Output the (x, y) coordinate of the center of the cell containing the given text.  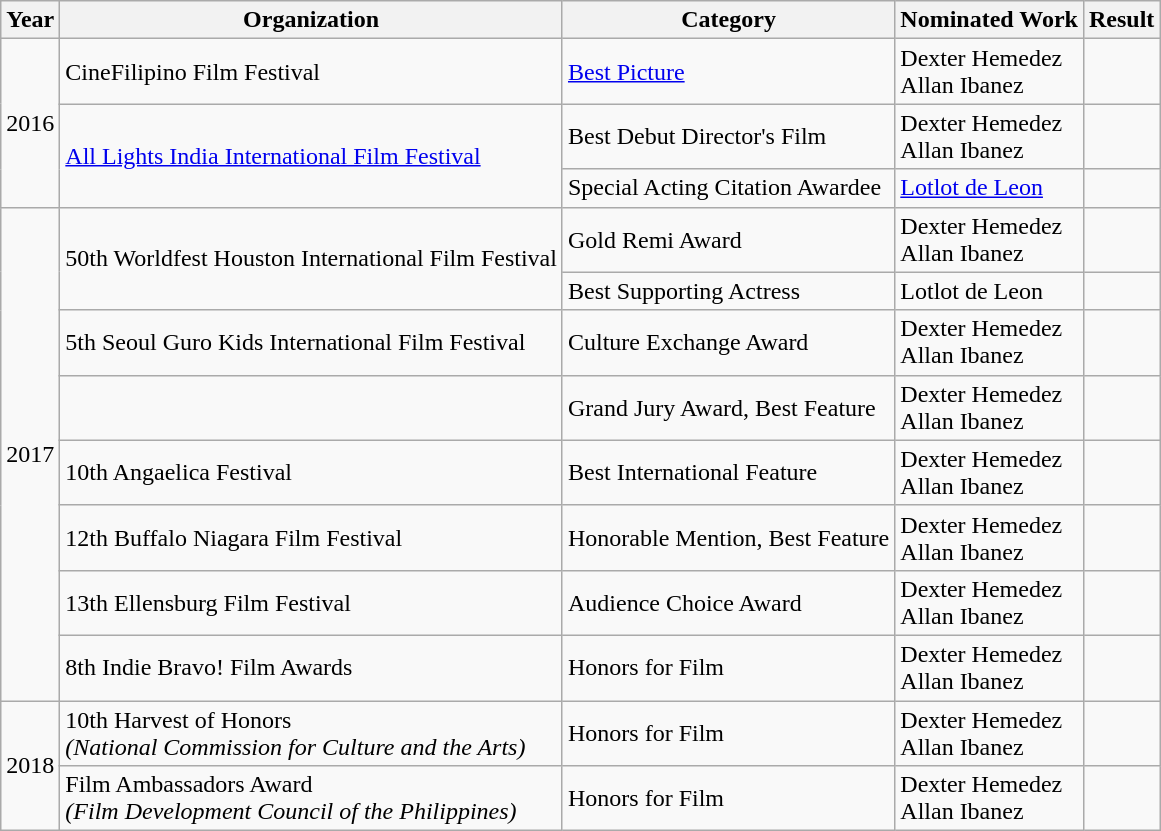
Special Acting Citation Awardee (728, 188)
2016 (30, 123)
Audience Choice Award (728, 602)
CineFilipino Film Festival (312, 72)
Best Debut Director's Film (728, 136)
Best International Feature (728, 472)
12th Buffalo Niagara Film Festival (312, 538)
2018 (30, 765)
50th Worldfest Houston International Film Festival (312, 258)
Grand Jury Award, Best Feature (728, 408)
10th Angaelica Festival (312, 472)
8th Indie Bravo! Film Awards (312, 668)
Culture Exchange Award (728, 342)
Organization (312, 20)
Year (30, 20)
10th Harvest of Honors(National Commission for Culture and the Arts) (312, 732)
Best Supporting Actress (728, 291)
Film Ambassadors Award(Film Development Council of the Philippines) (312, 798)
Gold Remi Award (728, 240)
Result (1121, 20)
Honorable Mention, Best Feature (728, 538)
2017 (30, 454)
Category (728, 20)
5th Seoul Guro Kids International Film Festival (312, 342)
Nominated Work (990, 20)
13th Ellensburg Film Festival (312, 602)
All Lights India International Film Festival (312, 156)
Best Picture (728, 72)
